Scan for the cell matching the given text and deliver its [X, Y] coordinate at center. 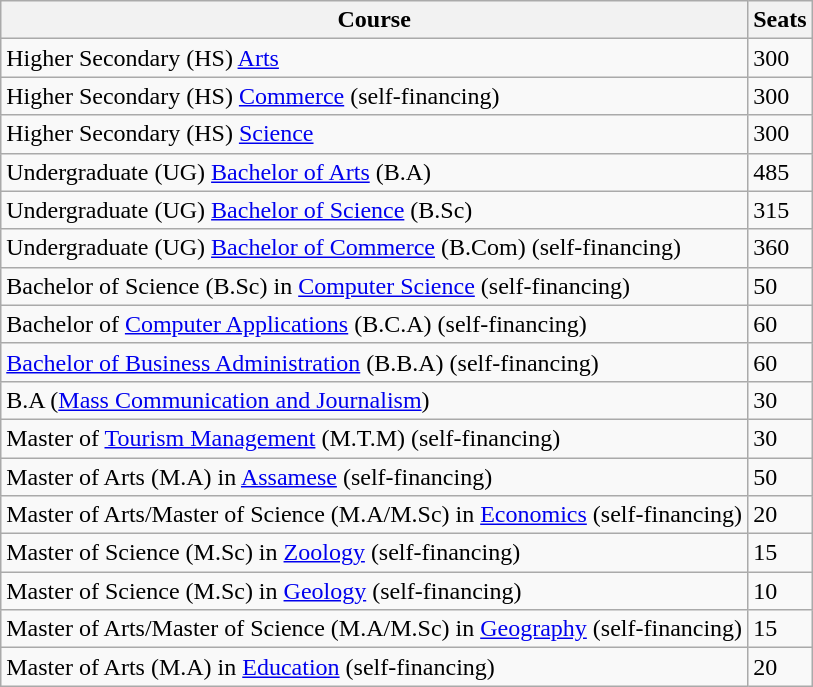
Bachelor of Business Administration (B.B.A) (self-financing) [374, 362]
Undergraduate (UG) Bachelor of Science (B.Sc) [374, 210]
360 [780, 248]
Higher Secondary (HS) Commerce (self-financing) [374, 96]
315 [780, 210]
10 [780, 591]
Undergraduate (UG) Bachelor of Arts (B.A) [374, 172]
Higher Secondary (HS) Science [374, 134]
Master of Arts (M.A) in Assamese (self-financing) [374, 477]
Master of Tourism Management (M.T.M) (self-financing) [374, 438]
Master of Science (M.Sc) in Geology (self-financing) [374, 591]
Bachelor of Science (B.Sc) in Computer Science (self-financing) [374, 286]
Higher Secondary (HS) Arts [374, 58]
Master of Arts/Master of Science (M.A/M.Sc) in Economics (self-financing) [374, 515]
Bachelor of Computer Applications (B.C.A) (self-financing) [374, 324]
Master of Arts (M.A) in Education (self-financing) [374, 667]
Master of Science (M.Sc) in Zoology (self-financing) [374, 553]
Undergraduate (UG) Bachelor of Commerce (B.Com) (self-financing) [374, 248]
Seats [780, 20]
Course [374, 20]
485 [780, 172]
B.A (Mass Communication and Journalism) [374, 400]
Master of Arts/Master of Science (M.A/M.Sc) in Geography (self-financing) [374, 629]
